For the text-containing cell, return its midpoint in (x, y) coordinate format. 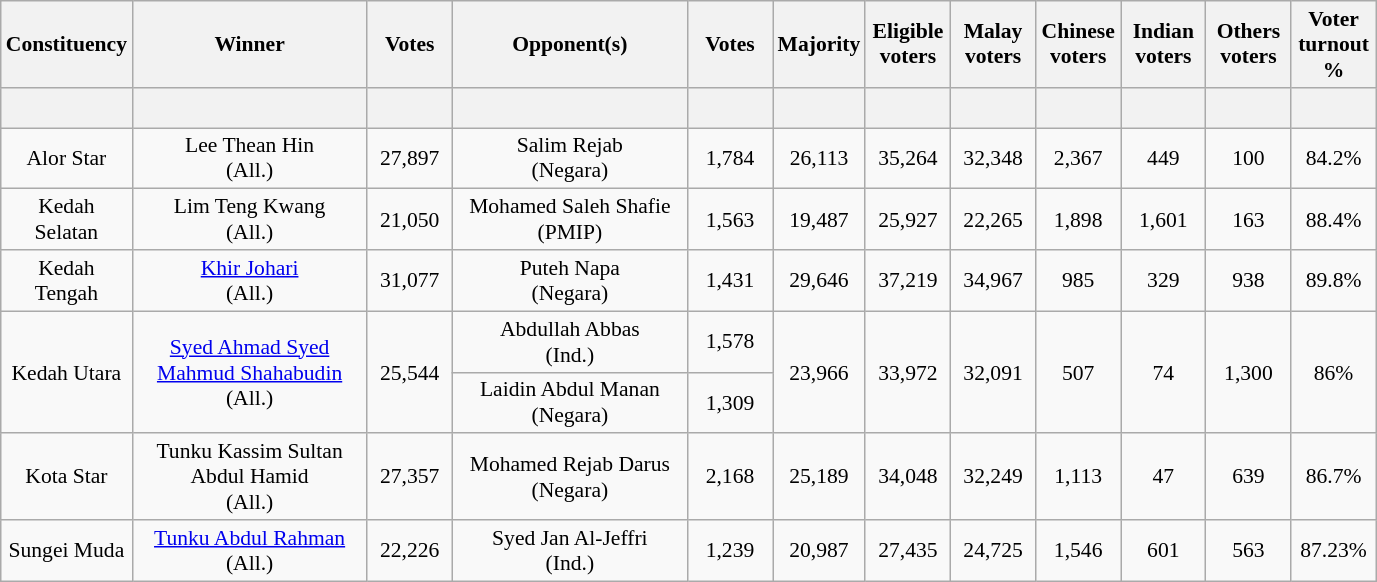
1,300 (1248, 372)
34,048 (908, 478)
Voter turnout % (1334, 44)
Kota Star (66, 478)
1,601 (1164, 220)
24,725 (992, 550)
31,077 (410, 280)
22,265 (992, 220)
163 (1248, 220)
Tunku Abdul Rahman(All.) (250, 550)
86% (1334, 372)
37,219 (908, 280)
601 (1164, 550)
Opponent(s) (570, 44)
985 (1078, 280)
27,357 (410, 478)
Lee Thean Hin(All.) (250, 158)
Mohamed Saleh Shafie(PMIP) (570, 220)
Lim Teng Kwang(All.) (250, 220)
22,226 (410, 550)
Sungei Muda (66, 550)
89.8% (1334, 280)
33,972 (908, 372)
84.2% (1334, 158)
2,367 (1078, 158)
20,987 (820, 550)
19,487 (820, 220)
Syed Ahmad Syed Mahmud Shahabudin(All.) (250, 372)
Malay voters (992, 44)
1,431 (730, 280)
86.7% (1334, 478)
Indian voters (1164, 44)
25,189 (820, 478)
27,897 (410, 158)
Others voters (1248, 44)
27,435 (908, 550)
34,967 (992, 280)
449 (1164, 158)
Constituency (66, 44)
Khir Johari(All.) (250, 280)
47 (1164, 478)
32,249 (992, 478)
Alor Star (66, 158)
25,927 (908, 220)
1,784 (730, 158)
32,091 (992, 372)
1,113 (1078, 478)
2,168 (730, 478)
1,563 (730, 220)
29,646 (820, 280)
1,546 (1078, 550)
Salim Rejab(Negara) (570, 158)
Puteh Napa(Negara) (570, 280)
1,309 (730, 402)
88.4% (1334, 220)
1,239 (730, 550)
21,050 (410, 220)
329 (1164, 280)
563 (1248, 550)
1,898 (1078, 220)
26,113 (820, 158)
32,348 (992, 158)
Mohamed Rejab Darus(Negara) (570, 478)
Abdullah Abbas(Ind.) (570, 342)
Tunku Kassim Sultan Abdul Hamid(All.) (250, 478)
Kedah Tengah (66, 280)
1,578 (730, 342)
100 (1248, 158)
Kedah Utara (66, 372)
Eligible voters (908, 44)
Laidin Abdul Manan(Negara) (570, 402)
74 (1164, 372)
23,966 (820, 372)
35,264 (908, 158)
Kedah Selatan (66, 220)
Syed Jan Al-Jeffri(Ind.) (570, 550)
25,544 (410, 372)
938 (1248, 280)
639 (1248, 478)
507 (1078, 372)
87.23% (1334, 550)
Winner (250, 44)
Majority (820, 44)
Chinese voters (1078, 44)
